Return (X, Y) of the center of cell containing provided text 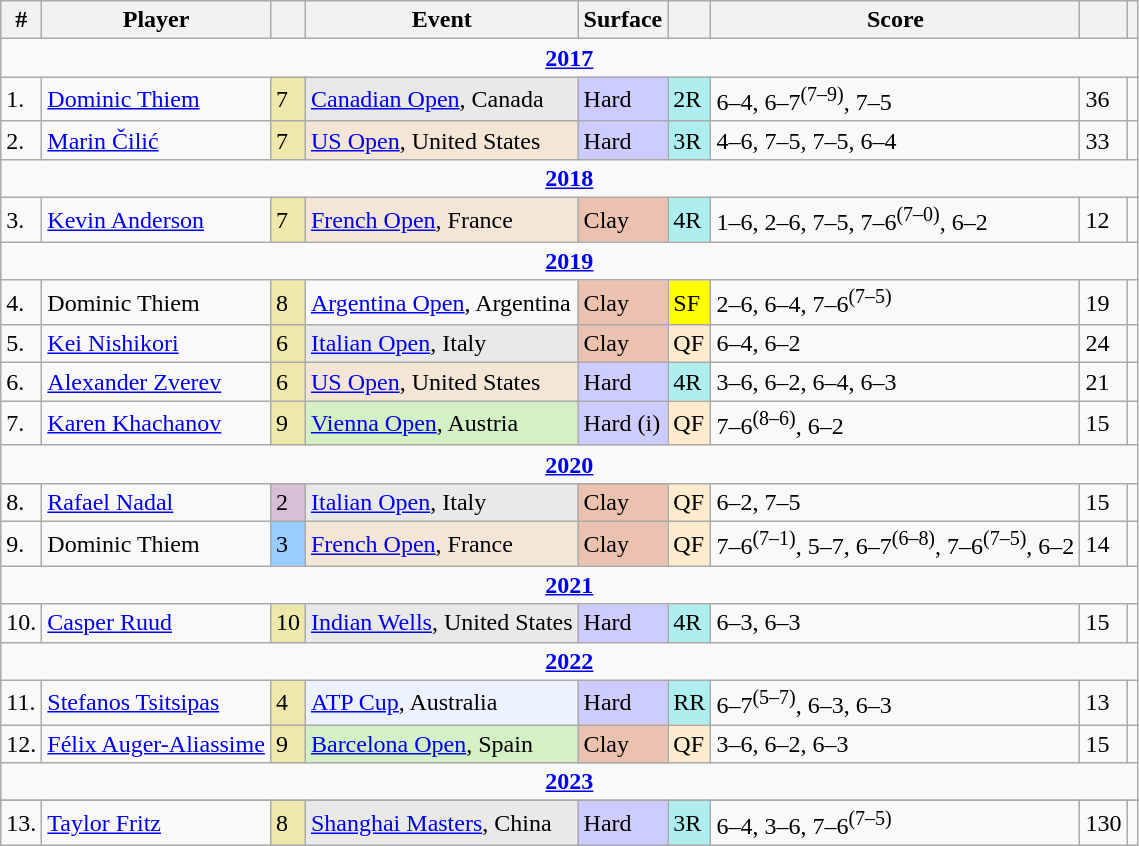
RR (690, 702)
10 (288, 623)
SF (690, 302)
19 (1104, 302)
7–6(8–6), 6–2 (896, 424)
Shanghai Masters, China (442, 824)
2–6, 6–4, 7–6(7–5) (896, 302)
Score (896, 20)
21 (1104, 382)
2020 (570, 464)
Kei Nishikori (156, 344)
Karen Khachanov (156, 424)
# (22, 20)
6–7(5–7), 6–3, 6–3 (896, 702)
2018 (570, 178)
1. (22, 100)
11. (22, 702)
4 (288, 702)
Player (156, 20)
12. (22, 744)
Félix Auger-Aliassime (156, 744)
6. (22, 382)
2021 (570, 585)
Argentina Open, Argentina (442, 302)
2R (690, 100)
7. (22, 424)
4–6, 7–5, 7–5, 6–4 (896, 140)
Rafael Nadal (156, 502)
14 (1104, 544)
Kevin Anderson (156, 220)
3 (288, 544)
2023 (570, 782)
13. (22, 824)
5. (22, 344)
3–6, 6–2, 6–4, 6–3 (896, 382)
2 (288, 502)
Event (442, 20)
10. (22, 623)
6–2, 7–5 (896, 502)
6–4, 3–6, 7–6(7–5) (896, 824)
2017 (570, 58)
33 (1104, 140)
Canadian Open, Canada (442, 100)
Surface (623, 20)
Alexander Zverev (156, 382)
8. (22, 502)
9. (22, 544)
Stefanos Tsitsipas (156, 702)
Indian Wells, United States (442, 623)
13 (1104, 702)
2019 (570, 261)
2022 (570, 661)
1–6, 2–6, 7–5, 7–6(7–0), 6–2 (896, 220)
Vienna Open, Austria (442, 424)
6–4, 6–2 (896, 344)
3. (22, 220)
ATP Cup, Australia (442, 702)
Marin Čilić (156, 140)
3–6, 6–2, 6–3 (896, 744)
24 (1104, 344)
4. (22, 302)
Barcelona Open, Spain (442, 744)
12 (1104, 220)
Taylor Fritz (156, 824)
2. (22, 140)
36 (1104, 100)
Hard (i) (623, 424)
130 (1104, 824)
Casper Ruud (156, 623)
6–3, 6–3 (896, 623)
7–6(7–1), 5–7, 6–7(6–8), 7–6(7–5), 6–2 (896, 544)
6–4, 6–7(7–9), 7–5 (896, 100)
